Pinpoint the cell where the given text exists, returning its [X, Y] midpoint coordinate. 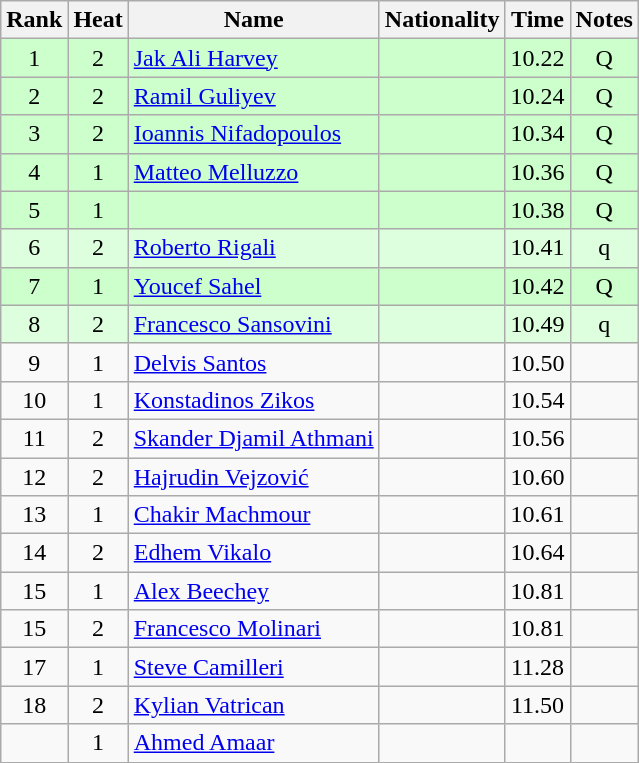
Rank [34, 20]
7 [34, 286]
Edhem Vikalo [254, 553]
Notes [604, 20]
Roberto Rigali [254, 248]
Alex Beechey [254, 591]
Konstadinos Zikos [254, 400]
Francesco Sansovini [254, 324]
10.22 [538, 58]
10.54 [538, 400]
Hajrudin Vejzović [254, 477]
Steve Camilleri [254, 667]
8 [34, 324]
Skander Djamil Athmani [254, 438]
6 [34, 248]
Delvis Santos [254, 362]
Ioannis Nifadopoulos [254, 134]
Francesco Molinari [254, 629]
Kylian Vatrican [254, 705]
10.61 [538, 515]
14 [34, 553]
10.36 [538, 172]
Ramil Guliyev [254, 96]
10.50 [538, 362]
10.34 [538, 134]
Nationality [442, 20]
Matteo Melluzzo [254, 172]
10.49 [538, 324]
17 [34, 667]
Chakir Machmour [254, 515]
4 [34, 172]
Jak Ali Harvey [254, 58]
Heat [98, 20]
10.64 [538, 553]
Youcef Sahel [254, 286]
5 [34, 210]
12 [34, 477]
3 [34, 134]
13 [34, 515]
11.28 [538, 667]
10.41 [538, 248]
10.56 [538, 438]
Name [254, 20]
11.50 [538, 705]
Time [538, 20]
18 [34, 705]
10.42 [538, 286]
10.24 [538, 96]
Ahmed Amaar [254, 743]
10.38 [538, 210]
11 [34, 438]
10.60 [538, 477]
10 [34, 400]
9 [34, 362]
